Return the (x, y) coordinate for the center point of the cell that contains the specified text.  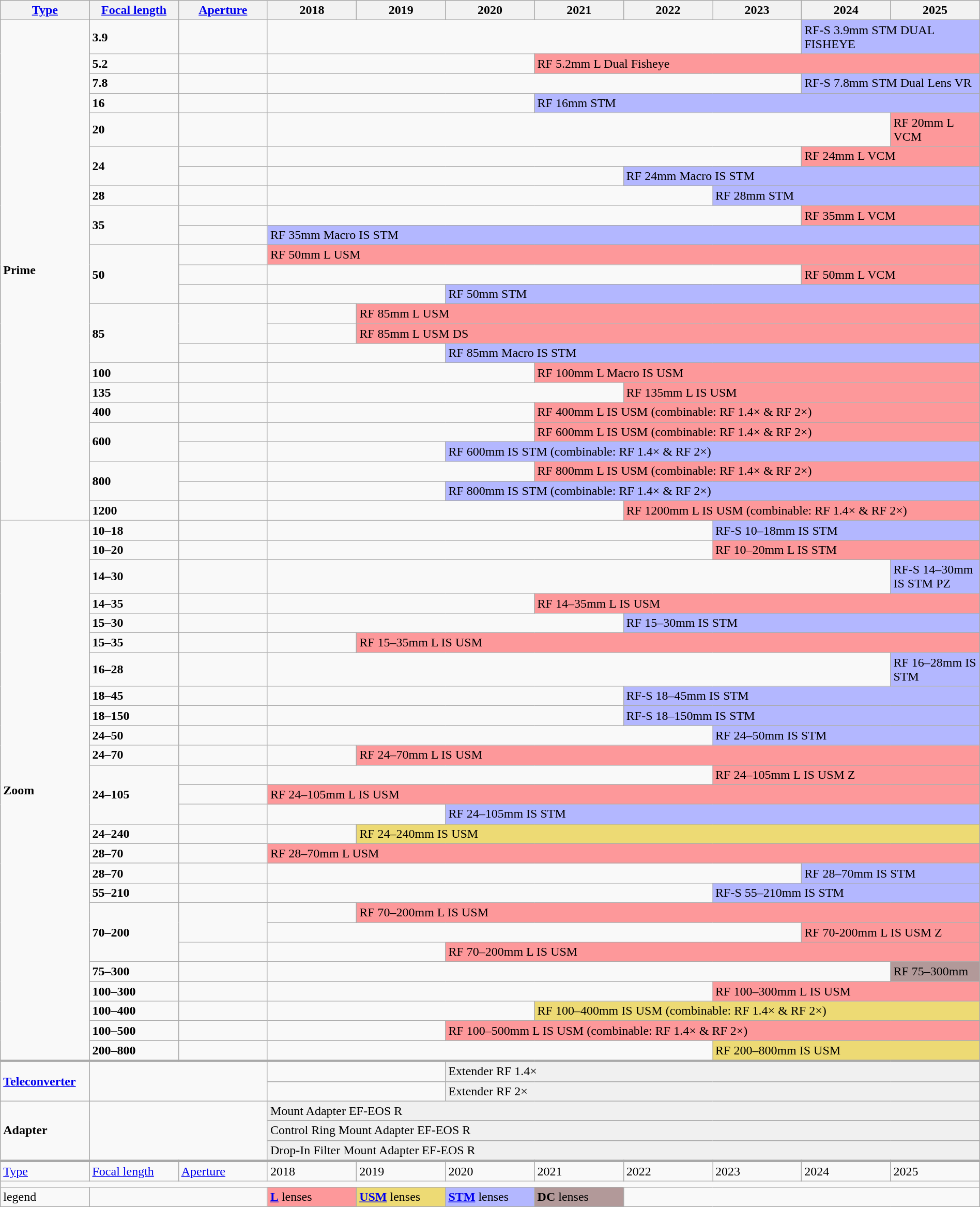
50 (134, 274)
400 (134, 412)
RF 1200mm L IS USM (combinable: RF 1.4× & RF 2×) (801, 510)
RF 100–400mm IS USM (combinable: RF 1.4× & RF 2×) (757, 1011)
16–28 (134, 669)
RF 24–70mm L IS USM (668, 755)
RF 400mm L IS USM (combinable: RF 1.4× & RF 2×) (757, 412)
135 (134, 393)
Adapter (45, 1131)
14–30 (134, 576)
Extender RF 2× (712, 1091)
Mount Adapter EF-EOS R (623, 1111)
5.2 (134, 64)
RF 24mm Macro IS STM (801, 176)
legend (45, 1197)
RF 600mm IS STM (combinable: RF 1.4× & RF 2×) (712, 451)
75–300 (134, 972)
15–35 (134, 643)
RF 24–105mm L IS USM (623, 794)
10–20 (134, 550)
RF 16mm STM (757, 103)
600 (134, 442)
RF 50mm L VCM (891, 275)
RF 75–300mm (935, 972)
RF-S 14–30mm IS STM PZ (935, 576)
RF 15–30mm IS STM (801, 623)
RF 135mm L IS USM (801, 393)
RF 100–500mm L IS USM (combinable: RF 1.4× & RF 2×) (712, 1031)
18–45 (134, 696)
24–105 (134, 794)
28 (134, 195)
100 (134, 373)
RF 85mm L USM DS (668, 334)
70–200 (134, 932)
RF 14–35mm L IS USM (757, 603)
24 (134, 166)
24–50 (134, 735)
RF-S 18–150mm IS STM (801, 716)
RF 10–20mm L IS STM (846, 550)
100–500 (134, 1031)
RF 16–28mm IS STM (935, 669)
3.9 (134, 37)
RF-S 55–210mm IS STM (846, 893)
RF 20mm L VCM (935, 129)
RF 85mm L USM (668, 314)
STM lenses (490, 1197)
Prime (45, 270)
RF 24mm L VCM (891, 156)
RF 5.2mm L Dual Fisheye (757, 64)
RF-S 18–45mm IS STM (801, 696)
RF 15–35mm L IS USM (668, 643)
RF 70-200mm L IS USM Z (891, 932)
RF 24–50mm IS STM (846, 735)
USM lenses (401, 1197)
RF 35mm L VCM (891, 215)
RF 50mm L USM (623, 254)
24–70 (134, 755)
Teleconverter (45, 1081)
85 (134, 334)
1200 (134, 510)
RF 24–105mm L IS USM Z (846, 775)
RF 24–240mm IS USM (668, 834)
RF 800mm IS STM (combinable: RF 1.4× & RF 2×) (712, 491)
Zoom (45, 790)
10–18 (134, 530)
14–35 (134, 603)
RF 600mm L IS USM (combinable: RF 1.4× & RF 2×) (757, 432)
7.8 (134, 83)
200–800 (134, 1051)
DC lenses (579, 1197)
100–300 (134, 991)
18–150 (134, 716)
RF-S 7.8mm STM Dual Lens VR (891, 83)
RF-S 3.9mm STM DUAL FISHEYE (891, 37)
100–400 (134, 1011)
RF 800mm L IS USM (combinable: RF 1.4× & RF 2×) (757, 471)
Extender RF 1.4× (712, 1071)
35 (134, 225)
RF 28–70mm L USM (623, 853)
16 (134, 103)
RF 200–800mm IS USM (846, 1051)
RF 100mm L Macro IS USM (757, 373)
24–240 (134, 834)
RF-S 10–18mm IS STM (846, 530)
20 (134, 129)
RF 28mm STM (846, 195)
RF 100–300mm L IS USM (846, 991)
55–210 (134, 893)
RF 50mm STM (712, 294)
Control Ring Mount Adapter EF-EOS R (623, 1130)
RF 24–105mm IS STM (712, 814)
RF 35mm Macro IS STM (623, 235)
L lenses (312, 1197)
RF 28–70mm IS STM (891, 873)
RF 85mm Macro IS STM (712, 353)
Drop-In Filter Mount Adapter EF-EOS R (623, 1151)
15–30 (134, 623)
800 (134, 481)
